Find where the given text appears and provide that cell's center as [X, Y] coordinate. 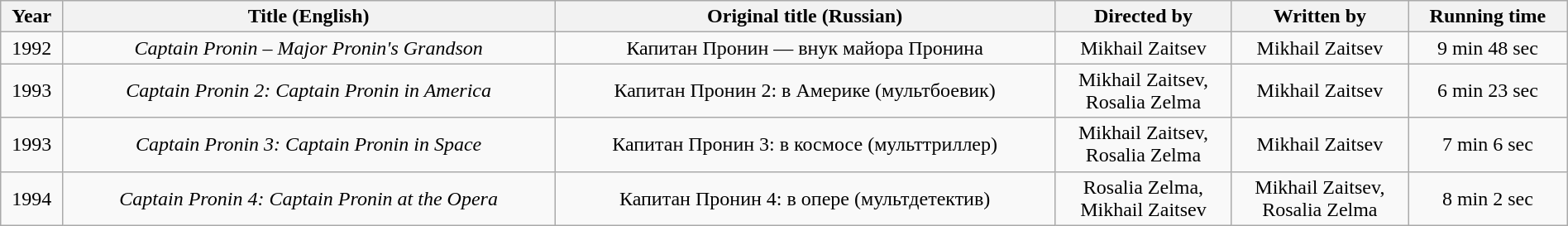
Running time [1489, 17]
Rosalia Zelma,Mikhail Zaitsev [1143, 199]
Original title (Russian) [804, 17]
1994 [31, 199]
8 min 2 sec [1489, 199]
Капитан Пронин — внук майора Пронина [804, 48]
1992 [31, 48]
Captain Pronin – Major Pronin's Grandson [309, 48]
Captain Pronin 4: Captain Pronin at the Opera [309, 199]
Captain Pronin 2: Captain Pronin in America [309, 91]
7 min 6 sec [1489, 144]
9 min 48 sec [1489, 48]
Captain Pronin 3: Captain Pronin in Space [309, 144]
Year [31, 17]
Title (English) [309, 17]
Капитан Пронин 3: в космосе (мульттриллер) [804, 144]
Written by [1320, 17]
Directed by [1143, 17]
Капитан Пронин 4: в опере (мультдетектив) [804, 199]
Капитан Пронин 2: в Америке (мультбоевик) [804, 91]
6 min 23 sec [1489, 91]
